Locate the cell with the specified text and output its (x, y) center coordinate. 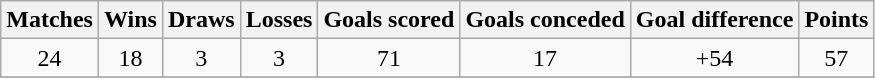
17 (545, 58)
Goals conceded (545, 20)
24 (50, 58)
71 (389, 58)
Wins (130, 20)
+54 (714, 58)
18 (130, 58)
Matches (50, 20)
Draws (201, 20)
Points (836, 20)
Losses (279, 20)
Goal difference (714, 20)
Goals scored (389, 20)
57 (836, 58)
